Find where the given text appears and provide that cell's center as (X, Y) coordinate. 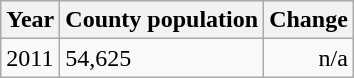
Year (30, 20)
Change (309, 20)
County population (162, 20)
2011 (30, 58)
n/a (309, 58)
54,625 (162, 58)
